Find where the given text appears and provide that cell's center as (X, Y) coordinate. 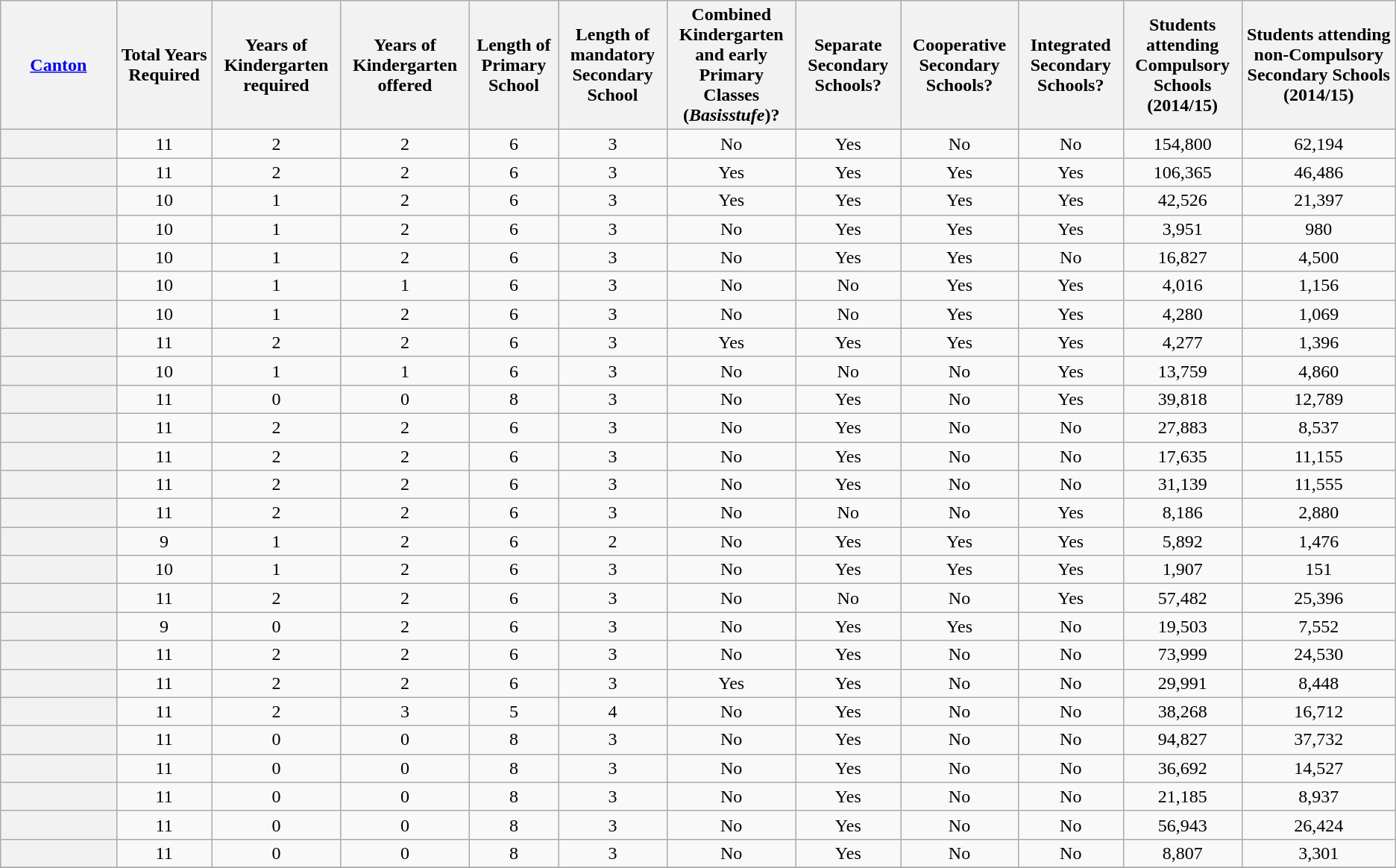
16,827 (1183, 257)
Students attending Compulsory Schools (2014/15) (1183, 66)
3,951 (1183, 229)
1,476 (1318, 541)
36,692 (1183, 768)
25,396 (1318, 598)
1,069 (1318, 314)
1,907 (1183, 570)
62,194 (1318, 144)
5,892 (1183, 541)
73,999 (1183, 655)
7,552 (1318, 626)
980 (1318, 229)
Canton (58, 66)
8,937 (1318, 796)
8,448 (1318, 683)
11,155 (1318, 456)
56,943 (1183, 825)
Integrated Secondary Schools? (1071, 66)
1,396 (1318, 342)
Total Years Required (164, 66)
29,991 (1183, 683)
12,789 (1318, 399)
1,156 (1318, 286)
Length of Primary School (513, 66)
4,860 (1318, 371)
13,759 (1183, 371)
8,186 (1183, 513)
Separate Secondary Schools? (849, 66)
106,365 (1183, 172)
21,397 (1318, 201)
19,503 (1183, 626)
2,880 (1318, 513)
38,268 (1183, 711)
46,486 (1318, 172)
26,424 (1318, 825)
57,482 (1183, 598)
24,530 (1318, 655)
Combined Kindergarten and early Primary Classes (Basisstufe)? (731, 66)
37,732 (1318, 740)
151 (1318, 570)
14,527 (1318, 768)
5 (513, 711)
154,800 (1183, 144)
17,635 (1183, 456)
11,555 (1318, 485)
39,818 (1183, 399)
4,280 (1183, 314)
8,807 (1183, 853)
4,016 (1183, 286)
Length of mandatory Secondary School (612, 66)
3,301 (1318, 853)
Cooperative Secondary Schools? (960, 66)
Years of Kindergarten offered (406, 66)
8,537 (1318, 427)
42,526 (1183, 201)
16,712 (1318, 711)
94,827 (1183, 740)
27,883 (1183, 427)
4 (612, 711)
4,500 (1318, 257)
Students attending non⁠-⁠Compulsory Secondary Schools (2014/15) (1318, 66)
21,185 (1183, 796)
31,139 (1183, 485)
Years of Kindergarten required (276, 66)
4,277 (1183, 342)
